Pinpoint the cell where the given text exists, returning its (x, y) midpoint coordinate. 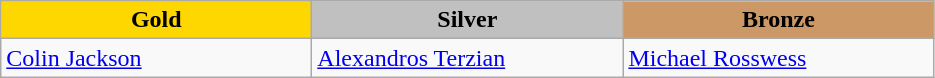
Michael Rosswess (778, 58)
Colin Jackson (156, 58)
Bronze (778, 20)
Gold (156, 20)
Silver (468, 20)
Alexandros Terzian (468, 58)
